Return [x, y] of the center of cell containing provided text 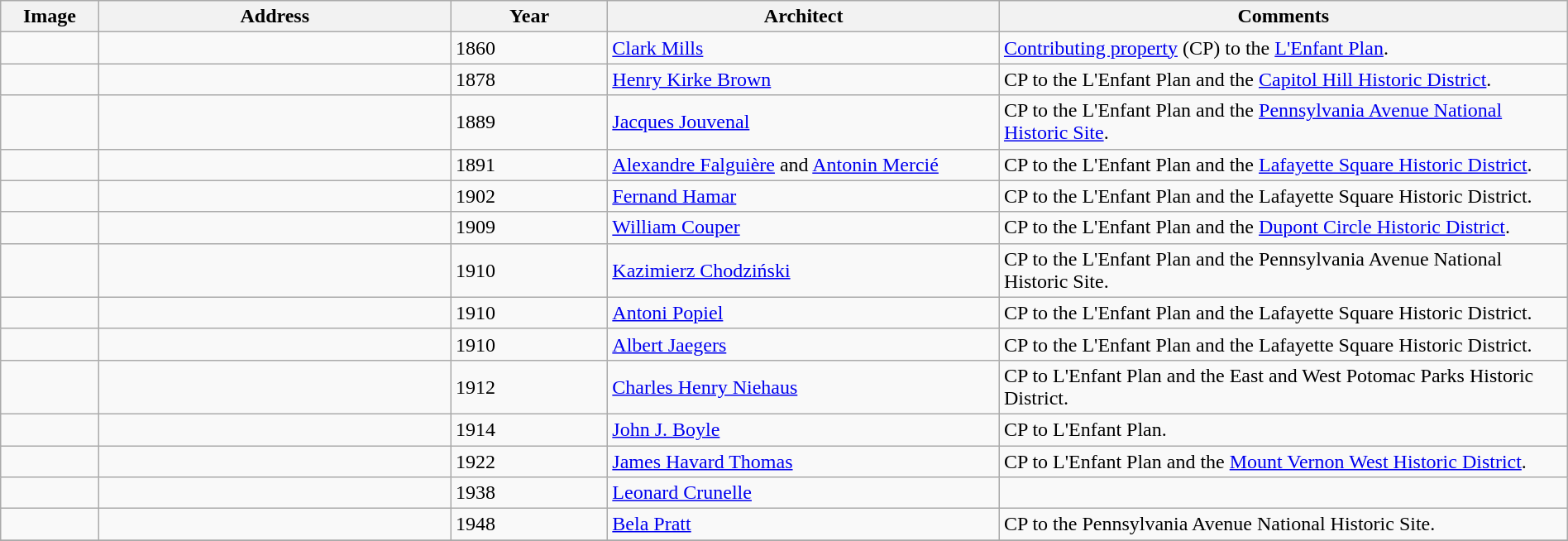
1914 [529, 429]
CP to the Pennsylvania Avenue National Historic Site. [1284, 524]
1891 [529, 165]
1902 [529, 196]
Fernand Hamar [804, 196]
Year [529, 17]
Charles Henry Niehaus [804, 387]
1922 [529, 461]
CP to the L'Enfant Plan and the Capitol Hill Historic District. [1284, 79]
1909 [529, 227]
James Havard Thomas [804, 461]
John J. Boyle [804, 429]
1878 [529, 79]
Address [275, 17]
William Couper [804, 227]
Henry Kirke Brown [804, 79]
1889 [529, 122]
CP to L'Enfant Plan. [1284, 429]
Leonard Crunelle [804, 493]
Antoni Popiel [804, 313]
CP to the L'Enfant Plan and the Dupont Circle Historic District. [1284, 227]
Alexandre Falguière and Antonin Mercié [804, 165]
Clark Mills [804, 48]
Jacques Jouvenal [804, 122]
Bela Pratt [804, 524]
Image [50, 17]
1912 [529, 387]
Albert Jaegers [804, 344]
1860 [529, 48]
1948 [529, 524]
Contributing property (CP) to the L'Enfant Plan. [1284, 48]
Architect [804, 17]
CP to L'Enfant Plan and the East and West Potomac Parks Historic District. [1284, 387]
1938 [529, 493]
Comments [1284, 17]
Kazimierz Chodziński [804, 270]
CP to L'Enfant Plan and the Mount Vernon West Historic District. [1284, 461]
